Return [X, Y] of the center of cell containing provided text 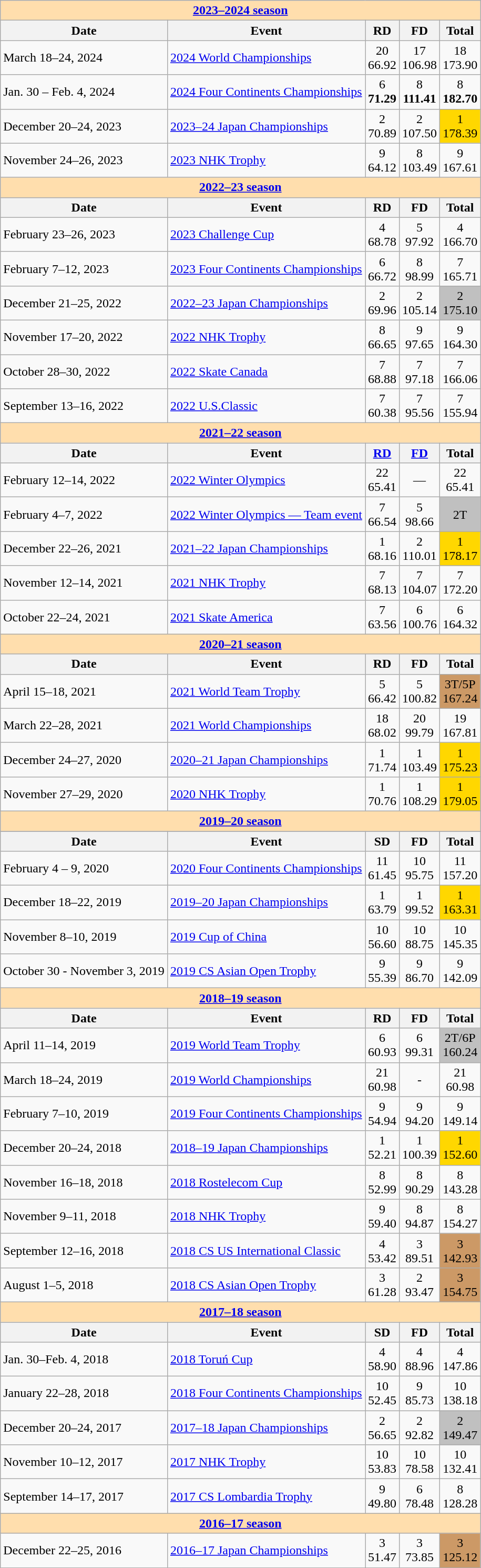
9 164.30 [460, 337]
6 99.31 [419, 1045]
2 93.47 [419, 1285]
— [419, 480]
November 16–18, 2018 [84, 1182]
December 20–24, 2017 [84, 1428]
9 64.12 [383, 160]
2020–21 season [241, 644]
- [419, 1080]
September 14–17, 2017 [84, 1496]
March 22–28, 2021 [84, 725]
2022 Winter Olympics [266, 480]
2023 NHK Trophy [266, 160]
December 20–24, 2018 [84, 1148]
20 99.79 [419, 725]
4 147.86 [460, 1360]
April 11–14, 2019 [84, 1045]
October 22–24, 2021 [84, 617]
19 167.81 [460, 725]
December 24–27, 2020 [84, 760]
December 20–24, 2023 [84, 126]
10 88.75 [419, 937]
1 63.79 [383, 903]
1 178.39 [460, 126]
November 8–10, 2019 [84, 937]
1 68.16 [383, 548]
2 149.47 [460, 1428]
2019 World Team Trophy [266, 1045]
6 100.76 [419, 617]
18 173.90 [460, 58]
4 88.96 [419, 1360]
10 52.45 [383, 1393]
10 95.75 [419, 868]
8 66.65 [383, 337]
December 21–25, 2022 [84, 303]
3 125.12 [460, 1550]
7 165.71 [460, 268]
2 110.01 [419, 548]
9 49.80 [383, 1496]
2021 NHK Trophy [266, 583]
8 94.87 [419, 1217]
2019–20 Japan Championships [266, 903]
3 154.75 [460, 1285]
September 12–16, 2018 [84, 1250]
2022 NHK Trophy [266, 337]
8 52.99 [383, 1182]
5 98.66 [419, 515]
7 66.54 [383, 515]
4 58.90 [383, 1360]
September 13–16, 2022 [84, 406]
2021–22 season [241, 433]
2023–2024 season [241, 11]
1 152.60 [460, 1148]
10 78.58 [419, 1462]
8 182.70 [460, 92]
2022–23 season [241, 187]
1 52.21 [383, 1148]
November 12–14, 2021 [84, 583]
2021 Skate America [266, 617]
7 95.56 [419, 406]
2020 NHK Trophy [266, 793]
9 86.70 [419, 971]
August 1–5, 2018 [84, 1285]
2021 World Team Trophy [266, 691]
February 23–26, 2023 [84, 235]
2018 Four Continents Championships [266, 1393]
9 142.09 [460, 971]
4 166.70 [460, 235]
8 143.28 [460, 1182]
1 70.76 [383, 793]
10 132.41 [460, 1462]
7 97.18 [419, 371]
February 4 – 9, 2020 [84, 868]
9 85.73 [419, 1393]
2019 CS Asian Open Trophy [266, 971]
10 145.35 [460, 937]
2023 Challenge Cup [266, 235]
6 71.29 [383, 92]
2017 NHK Trophy [266, 1462]
3 142.93 [460, 1250]
2 56.65 [383, 1428]
3T/5P 167.24 [460, 691]
9 54.94 [383, 1113]
Jan. 30 – Feb. 4, 2024 [84, 92]
7 155.94 [460, 406]
2 70.89 [383, 126]
October 30 - November 3, 2019 [84, 971]
6 78.48 [419, 1496]
7 166.06 [460, 371]
7 60.38 [383, 406]
3 73.85 [419, 1550]
2019 World Championships [266, 1080]
8 103.49 [419, 160]
6 60.93 [383, 1045]
9 59.40 [383, 1217]
2017 CS Lombardia Trophy [266, 1496]
2018 NHK Trophy [266, 1217]
2018–19 Japan Championships [266, 1148]
2016–17 season [241, 1523]
2022 Winter Olympics — Team event [266, 515]
December 18–22, 2019 [84, 903]
7 63.56 [383, 617]
6 164.32 [460, 617]
2018–19 season [241, 998]
2020 Four Continents Championships [266, 868]
2021–22 Japan Championships [266, 548]
2018 Rostelecom Cup [266, 1182]
2022 U.S.Classic [266, 406]
2 105.14 [419, 303]
2017–18 season [241, 1312]
2019 Four Continents Championships [266, 1113]
2024 Four Continents Championships [266, 92]
March 18–24, 2019 [84, 1080]
17 106.98 [419, 58]
7 104.07 [419, 583]
1 103.49 [419, 760]
1 71.74 [383, 760]
11 61.45 [383, 868]
11 157.20 [460, 868]
4 68.78 [383, 235]
1 100.39 [419, 1148]
2018 Toruń Cup [266, 1360]
5 97.92 [419, 235]
November 17–20, 2022 [84, 337]
9 55.39 [383, 971]
2 107.50 [419, 126]
9 167.61 [460, 160]
2021 World Championships [266, 725]
6 66.72 [383, 268]
8 154.27 [460, 1217]
2023–24 Japan Championships [266, 126]
3 51.47 [383, 1550]
1 163.31 [460, 903]
2 92.82 [419, 1428]
1 179.05 [460, 793]
1 178.17 [460, 548]
7 68.13 [383, 583]
9 94.20 [419, 1113]
8 128.28 [460, 1496]
1 99.52 [419, 903]
20 66.92 [383, 58]
January 22–28, 2018 [84, 1393]
2020–21 Japan Championships [266, 760]
April 15–18, 2021 [84, 691]
2022–23 Japan Championships [266, 303]
February 7–12, 2023 [84, 268]
9 97.65 [419, 337]
10 138.18 [460, 1393]
2018 CS US International Classic [266, 1250]
8 111.41 [419, 92]
2 175.10 [460, 303]
1 108.29 [419, 793]
October 28–30, 2022 [84, 371]
2022 Skate Canada [266, 371]
5 66.42 [383, 691]
December 22–25, 2016 [84, 1550]
2016–17 Japan Championships [266, 1550]
November 27–29, 2020 [84, 793]
4 53.42 [383, 1250]
February 12–14, 2022 [84, 480]
November 9–11, 2018 [84, 1217]
8 98.99 [419, 268]
3 89.51 [419, 1250]
10 56.60 [383, 937]
18 68.02 [383, 725]
2T [460, 515]
2017–18 Japan Championships [266, 1428]
7 68.88 [383, 371]
2 69.96 [383, 303]
March 18–24, 2024 [84, 58]
9 149.14 [460, 1113]
November 10–12, 2017 [84, 1462]
2023 Four Continents Championships [266, 268]
3 61.28 [383, 1285]
2019–20 season [241, 821]
February 4–7, 2022 [84, 515]
5 100.82 [419, 691]
2024 World Championships [266, 58]
Jan. 30–Feb. 4, 2018 [84, 1360]
8 90.29 [419, 1182]
December 22–26, 2021 [84, 548]
November 24–26, 2023 [84, 160]
2019 Cup of China [266, 937]
10 53.83 [383, 1462]
7 172.20 [460, 583]
1 175.23 [460, 760]
2T/6P 160.24 [460, 1045]
February 7–10, 2019 [84, 1113]
2018 CS Asian Open Trophy [266, 1285]
